Return [x, y] of the center of cell containing provided text 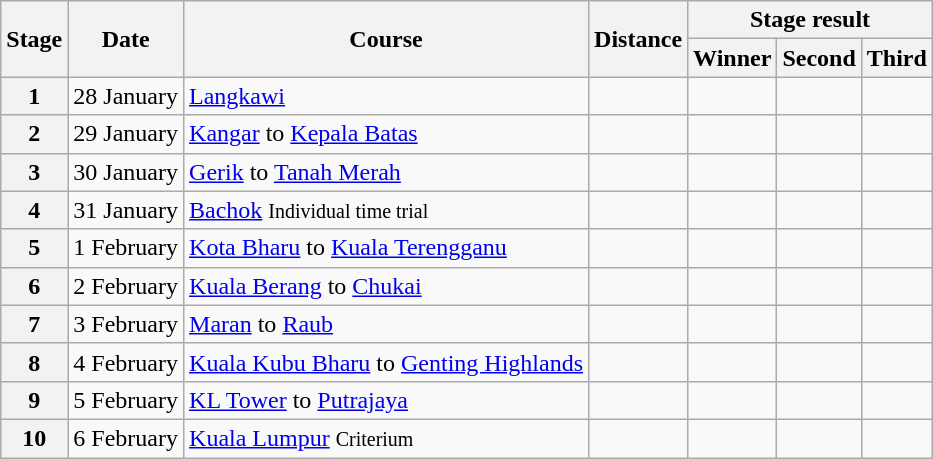
8 [34, 362]
4 [34, 210]
Kuala Berang to Chukai [386, 286]
Kota Bharu to Kuala Terengganu [386, 248]
10 [34, 438]
4 February [126, 362]
30 January [126, 172]
Distance [638, 39]
5 [34, 248]
2 [34, 134]
Kuala Lumpur Criterium [386, 438]
Langkawi [386, 96]
9 [34, 400]
5 February [126, 400]
2 February [126, 286]
Kuala Kubu Bharu to Genting Highlands [386, 362]
Bachok Individual time trial [386, 210]
Stage result [810, 20]
KL Tower to Putrajaya [386, 400]
6 [34, 286]
Maran to Raub [386, 324]
1 [34, 96]
3 February [126, 324]
1 February [126, 248]
3 [34, 172]
Kangar to Kepala Batas [386, 134]
6 February [126, 438]
Date [126, 39]
Stage [34, 39]
28 January [126, 96]
Course [386, 39]
29 January [126, 134]
Third [896, 58]
31 January [126, 210]
7 [34, 324]
Winner [732, 58]
Second [819, 58]
Gerik to Tanah Merah [386, 172]
